Capture the cell that displays the provided text and extract its [X, Y] central coordinate. 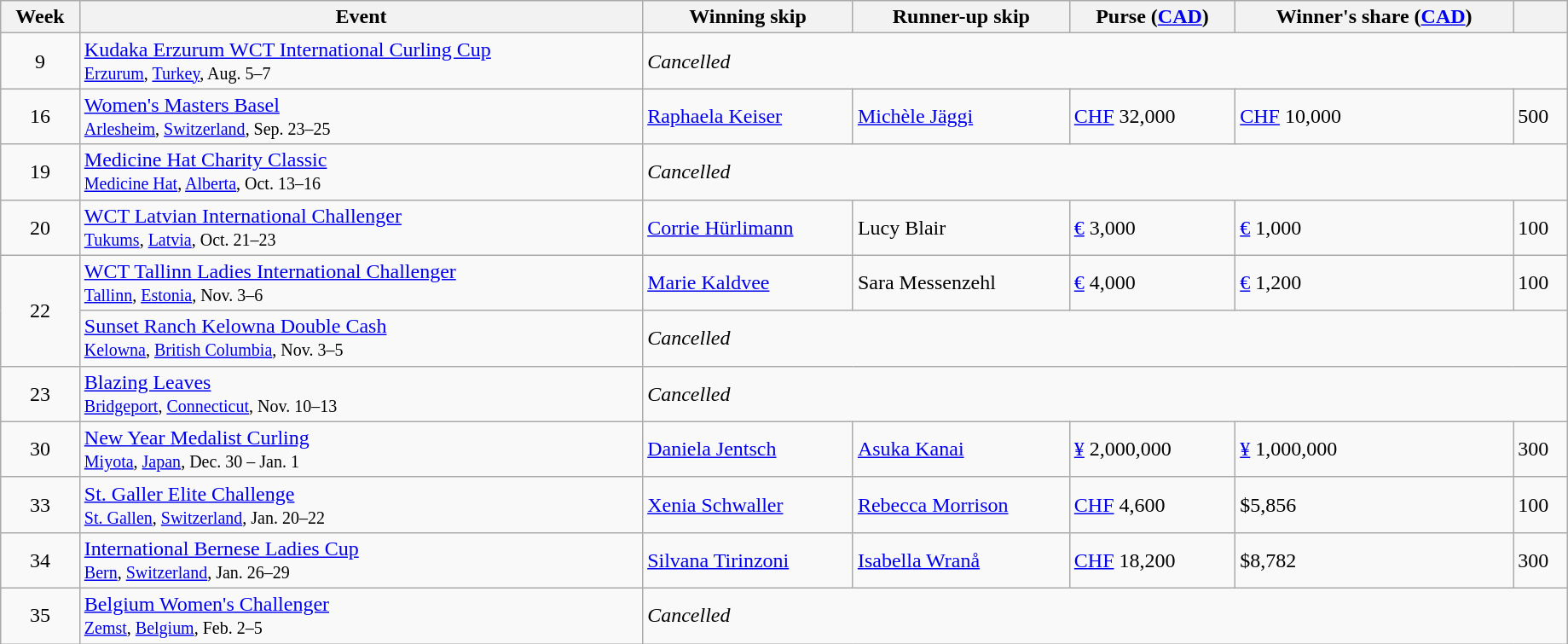
Raphaela Keiser [749, 116]
Daniela Jentsch [749, 449]
Michèle Jäggi [961, 116]
$8,782 [1374, 560]
Kudaka Erzurum WCT International Curling Cup Erzurum, Turkey, Aug. 5–7 [361, 61]
34 [41, 560]
Lucy Blair [961, 227]
Winning skip [749, 17]
Rebecca Morrison [961, 505]
Week [41, 17]
€ 4,000 [1152, 283]
WCT Tallinn Ladies International Challenger Tallinn, Estonia, Nov. 3–6 [361, 283]
St. Galler Elite Challenge St. Gallen, Switzerland, Jan. 20–22 [361, 505]
22 [41, 310]
WCT Latvian International Challenger Tukums, Latvia, Oct. 21–23 [361, 227]
Marie Kaldvee [749, 283]
Xenia Schwaller [749, 505]
CHF 4,600 [1152, 505]
Belgium Women's Challenger Zemst, Belgium, Feb. 2–5 [361, 616]
Isabella Wranå [961, 560]
Purse (CAD) [1152, 17]
¥ 2,000,000 [1152, 449]
Asuka Kanai [961, 449]
500 [1541, 116]
33 [41, 505]
€ 1,000 [1374, 227]
16 [41, 116]
New Year Medalist Curling Miyota, Japan, Dec. 30 – Jan. 1 [361, 449]
35 [41, 616]
CHF 18,200 [1152, 560]
CHF 32,000 [1152, 116]
30 [41, 449]
Blazing Leaves Bridgeport, Connecticut, Nov. 10–13 [361, 394]
International Bernese Ladies Cup Bern, Switzerland, Jan. 26–29 [361, 560]
€ 3,000 [1152, 227]
9 [41, 61]
Women's Masters Basel Arlesheim, Switzerland, Sep. 23–25 [361, 116]
Corrie Hürlimann [749, 227]
Winner's share (CAD) [1374, 17]
Sunset Ranch Kelowna Double Cash Kelowna, British Columbia, Nov. 3–5 [361, 338]
€ 1,200 [1374, 283]
¥ 1,000,000 [1374, 449]
Runner-up skip [961, 17]
19 [41, 172]
23 [41, 394]
20 [41, 227]
Event [361, 17]
Medicine Hat Charity Classic Medicine Hat, Alberta, Oct. 13–16 [361, 172]
$5,856 [1374, 505]
CHF 10,000 [1374, 116]
Sara Messenzehl [961, 283]
Silvana Tirinzoni [749, 560]
